Determine the [X, Y] coordinate at the center of the cell enclosing the given text.  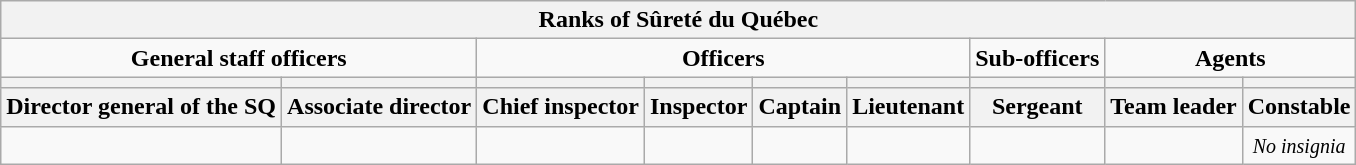
Director general of the SQ [142, 107]
General staff officers [239, 58]
Inspector [698, 107]
No insignia [1299, 145]
Lieutenant [908, 107]
Constable [1299, 107]
Captain [800, 107]
Associate director [380, 107]
Agents [1230, 58]
Chief inspector [561, 107]
Officers [724, 58]
Sergeant [1038, 107]
Ranks of Sûreté du Québec [678, 20]
Sub-officers [1038, 58]
Team leader [1174, 107]
